Find where the given text appears and provide that cell's center as [X, Y] coordinate. 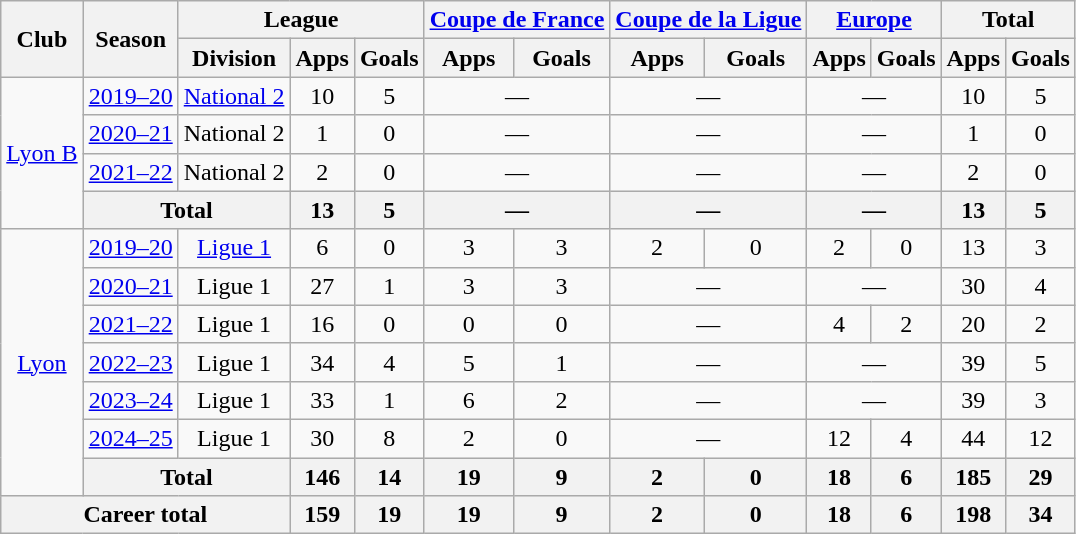
198 [973, 515]
Career total [146, 515]
44 [973, 438]
Coupe de France [517, 20]
27 [322, 286]
Season [130, 39]
Division [234, 58]
Coupe de la Ligue [708, 20]
16 [322, 324]
8 [389, 438]
185 [973, 477]
159 [322, 515]
146 [322, 477]
Lyon [42, 362]
2022–23 [130, 362]
29 [1041, 477]
Lyon B [42, 153]
2023–24 [130, 400]
Europe [874, 20]
20 [973, 324]
14 [389, 477]
2024–25 [130, 438]
Club [42, 39]
33 [322, 400]
League [301, 20]
